From the cell containing the given text, extract its center point as (x, y) coordinate. 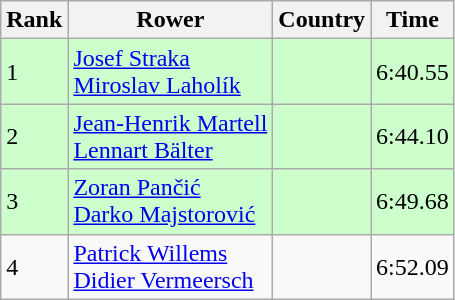
Patrick WillemsDidier Vermeersch (170, 266)
2 (34, 136)
3 (34, 202)
6:49.68 (413, 202)
6:40.55 (413, 72)
4 (34, 266)
6:52.09 (413, 266)
Jean-Henrik MartellLennart Bälter (170, 136)
Rower (170, 20)
Rank (34, 20)
Zoran PančićDarko Majstorović (170, 202)
Time (413, 20)
Country (322, 20)
1 (34, 72)
6:44.10 (413, 136)
Josef StrakaMiroslav Laholík (170, 72)
